Identify which cell holds the provided text, then report its (X, Y) central coordinate. 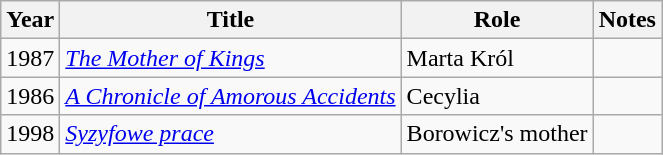
1986 (30, 96)
1998 (30, 134)
1987 (30, 58)
Marta Król (497, 58)
Role (497, 20)
Year (30, 20)
Syzyfowe prace (230, 134)
Notes (627, 20)
The Mother of Kings (230, 58)
A Chronicle of Amorous Accidents (230, 96)
Title (230, 20)
Borowicz's mother (497, 134)
Cecylia (497, 96)
